Output the (x, y) coordinate of the center of the cell containing the given text.  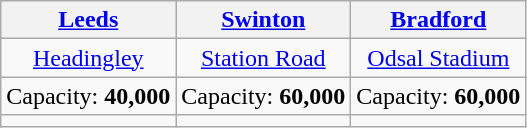
Station Road (264, 58)
Bradford (438, 20)
Swinton (264, 20)
Headingley (88, 58)
Capacity: 40,000 (88, 96)
Leeds (88, 20)
Odsal Stadium (438, 58)
